Extract the [X, Y] coordinate from the center of the cell holding the provided text.  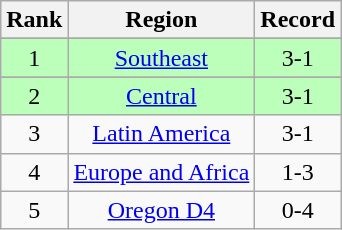
Latin America [162, 134]
Rank [34, 20]
Central [162, 96]
2 [34, 96]
Europe and Africa [162, 172]
Record [298, 20]
3 [34, 134]
Southeast [162, 58]
0-4 [298, 210]
1-3 [298, 172]
Oregon D4 [162, 210]
Region [162, 20]
1 [34, 58]
5 [34, 210]
4 [34, 172]
